Scan for the cell matching the given text and deliver its [x, y] coordinate at center. 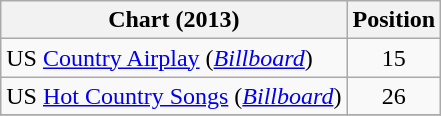
26 [394, 96]
Chart (2013) [174, 20]
US Hot Country Songs (Billboard) [174, 96]
15 [394, 58]
US Country Airplay (Billboard) [174, 58]
Position [394, 20]
